Return [x, y] of the center of cell containing provided text 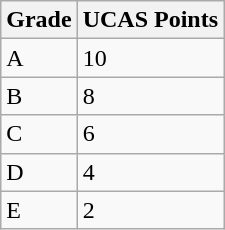
4 [150, 172]
8 [150, 96]
E [39, 210]
D [39, 172]
A [39, 58]
UCAS Points [150, 20]
B [39, 96]
2 [150, 210]
C [39, 134]
Grade [39, 20]
10 [150, 58]
6 [150, 134]
